For the text-containing cell, return its midpoint in (X, Y) coordinate format. 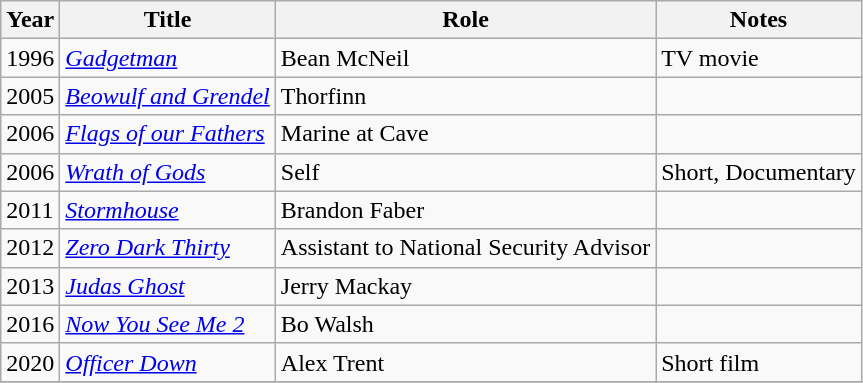
2005 (30, 96)
Notes (759, 20)
Officer Down (168, 362)
Gadgetman (168, 58)
Bo Walsh (465, 324)
Zero Dark Thirty (168, 248)
Assistant to National Security Advisor (465, 248)
Title (168, 20)
Short film (759, 362)
2013 (30, 286)
2020 (30, 362)
Jerry Mackay (465, 286)
Now You See Me 2 (168, 324)
Short, Documentary (759, 172)
Flags of our Fathers (168, 134)
Beowulf and Grendel (168, 96)
1996 (30, 58)
Brandon Faber (465, 210)
Bean McNeil (465, 58)
Wrath of Gods (168, 172)
2011 (30, 210)
Stormhouse (168, 210)
Self (465, 172)
Role (465, 20)
2012 (30, 248)
Thorfinn (465, 96)
2016 (30, 324)
Alex Trent (465, 362)
Marine at Cave (465, 134)
TV movie (759, 58)
Year (30, 20)
Judas Ghost (168, 286)
